Capture the cell that displays the provided text and extract its [x, y] central coordinate. 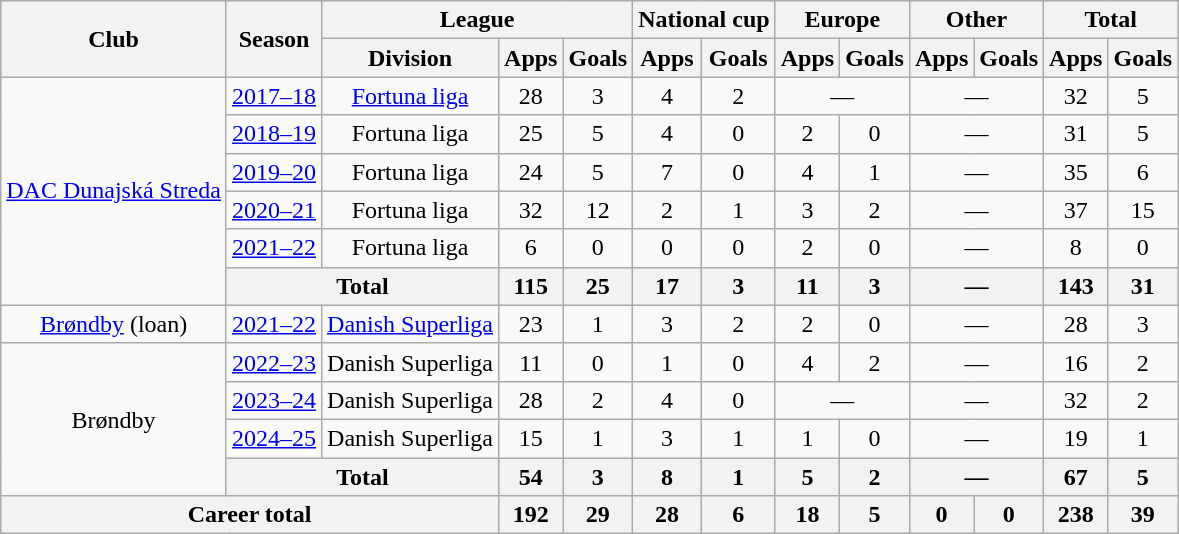
238 [1076, 515]
2022–23 [274, 362]
Club [114, 39]
2020–21 [274, 210]
DAC Dunajská Streda [114, 191]
192 [531, 515]
67 [1076, 477]
7 [667, 172]
39 [1143, 515]
17 [667, 286]
143 [1076, 286]
2019–20 [274, 172]
37 [1076, 210]
54 [531, 477]
Season [274, 39]
29 [598, 515]
115 [531, 286]
23 [531, 324]
16 [1076, 362]
National cup [704, 20]
2018–19 [274, 134]
24 [531, 172]
Brøndby [114, 419]
Division [410, 58]
Brøndby (loan) [114, 324]
League [478, 20]
19 [1076, 438]
12 [598, 210]
35 [1076, 172]
2024–25 [274, 438]
2017–18 [274, 96]
Europe [842, 20]
Other [976, 20]
18 [807, 515]
Career total [250, 515]
2023–24 [274, 400]
